Locate the cell with the specified text and output its [X, Y] center coordinate. 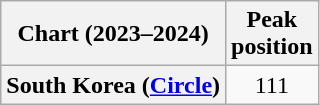
South Korea (Circle) [114, 85]
Peakposition [272, 34]
111 [272, 85]
Chart (2023–2024) [114, 34]
